Search for the cell housing the specified text and yield its [X, Y] center coordinate. 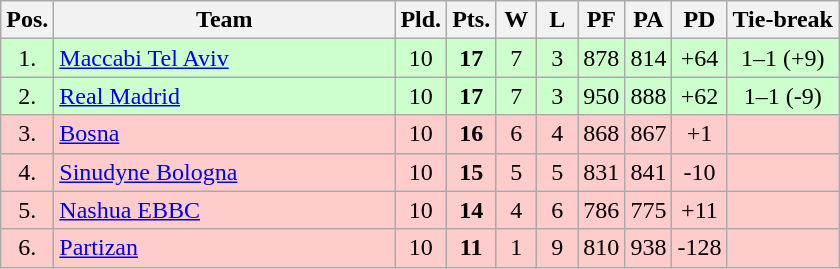
Sinudyne Bologna [224, 172]
1. [28, 58]
W [516, 20]
+62 [700, 96]
867 [648, 134]
1–1 (+9) [783, 58]
9 [558, 248]
1 [516, 248]
841 [648, 172]
Partizan [224, 248]
786 [602, 210]
11 [472, 248]
+64 [700, 58]
5. [28, 210]
810 [602, 248]
831 [602, 172]
Pld. [421, 20]
878 [602, 58]
PD [700, 20]
2. [28, 96]
Pts. [472, 20]
-10 [700, 172]
Tie-break [783, 20]
3. [28, 134]
950 [602, 96]
PF [602, 20]
4. [28, 172]
15 [472, 172]
Maccabi Tel Aviv [224, 58]
L [558, 20]
1–1 (-9) [783, 96]
+11 [700, 210]
-128 [700, 248]
Bosna [224, 134]
PA [648, 20]
Nashua EBBC [224, 210]
888 [648, 96]
814 [648, 58]
Team [224, 20]
16 [472, 134]
868 [602, 134]
Real Madrid [224, 96]
Pos. [28, 20]
6. [28, 248]
775 [648, 210]
14 [472, 210]
938 [648, 248]
+1 [700, 134]
